Provide the [X, Y] coordinate of the cell's center where the given text is located.  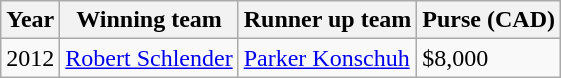
Winning team [149, 20]
Year [30, 20]
Purse (CAD) [489, 20]
$8,000 [489, 58]
Runner up team [328, 20]
Robert Schlender [149, 58]
Parker Konschuh [328, 58]
2012 [30, 58]
